Provide the (X, Y) coordinate of the cell's center where the given text is located.  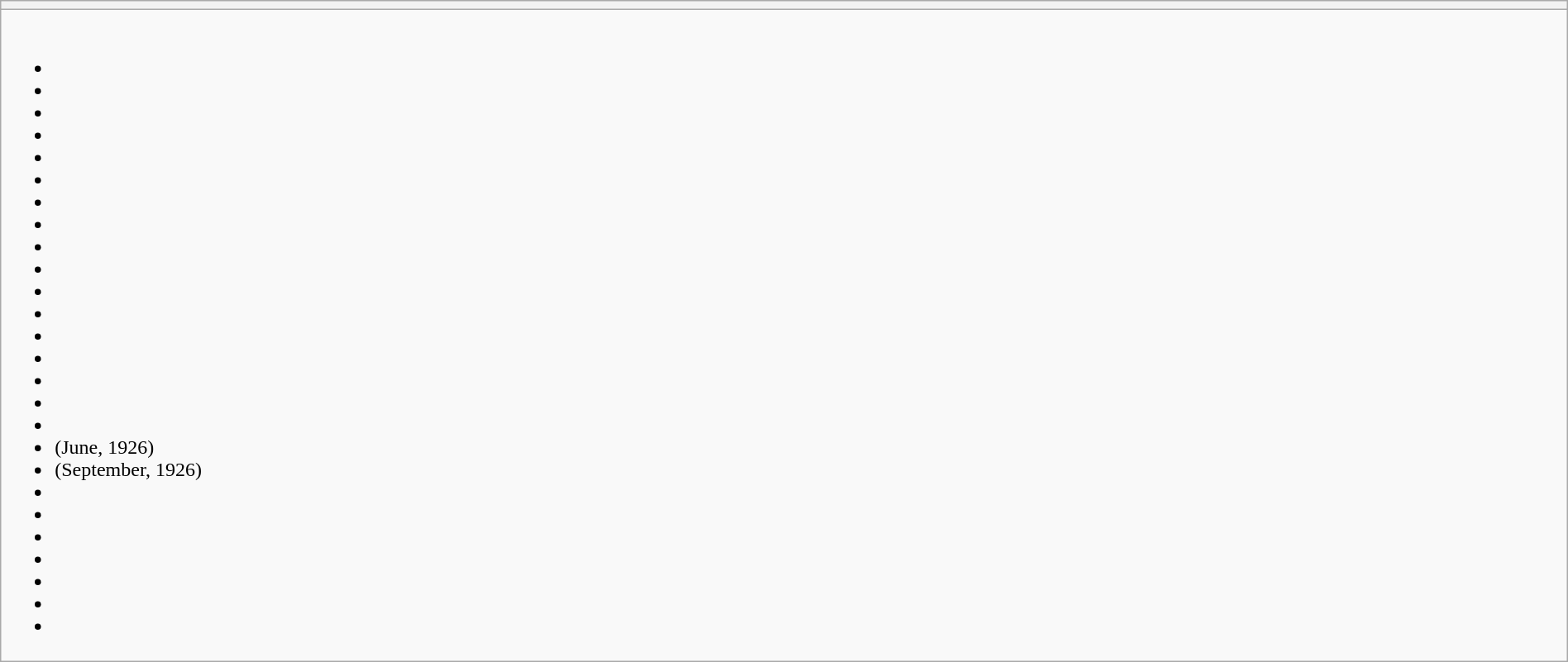
(June, 1926) (September, 1926) (784, 336)
